Return [x, y] of the center of cell containing provided text 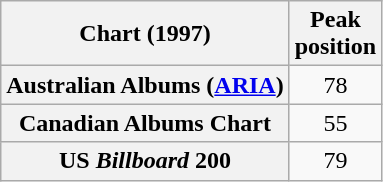
79 [335, 161]
Peakposition [335, 34]
US Billboard 200 [145, 161]
Australian Albums (ARIA) [145, 85]
78 [335, 85]
Chart (1997) [145, 34]
55 [335, 123]
Canadian Albums Chart [145, 123]
